From the cell containing the given text, extract its center point as (X, Y) coordinate. 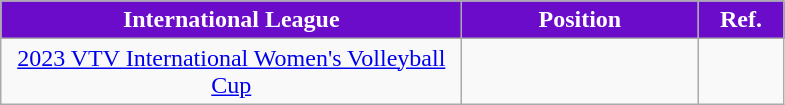
International League (232, 20)
2023 VTV International Women's Volleyball Cup (232, 72)
Ref. (741, 20)
Position (580, 20)
